Locate the cell with the specified text and output its (X, Y) center coordinate. 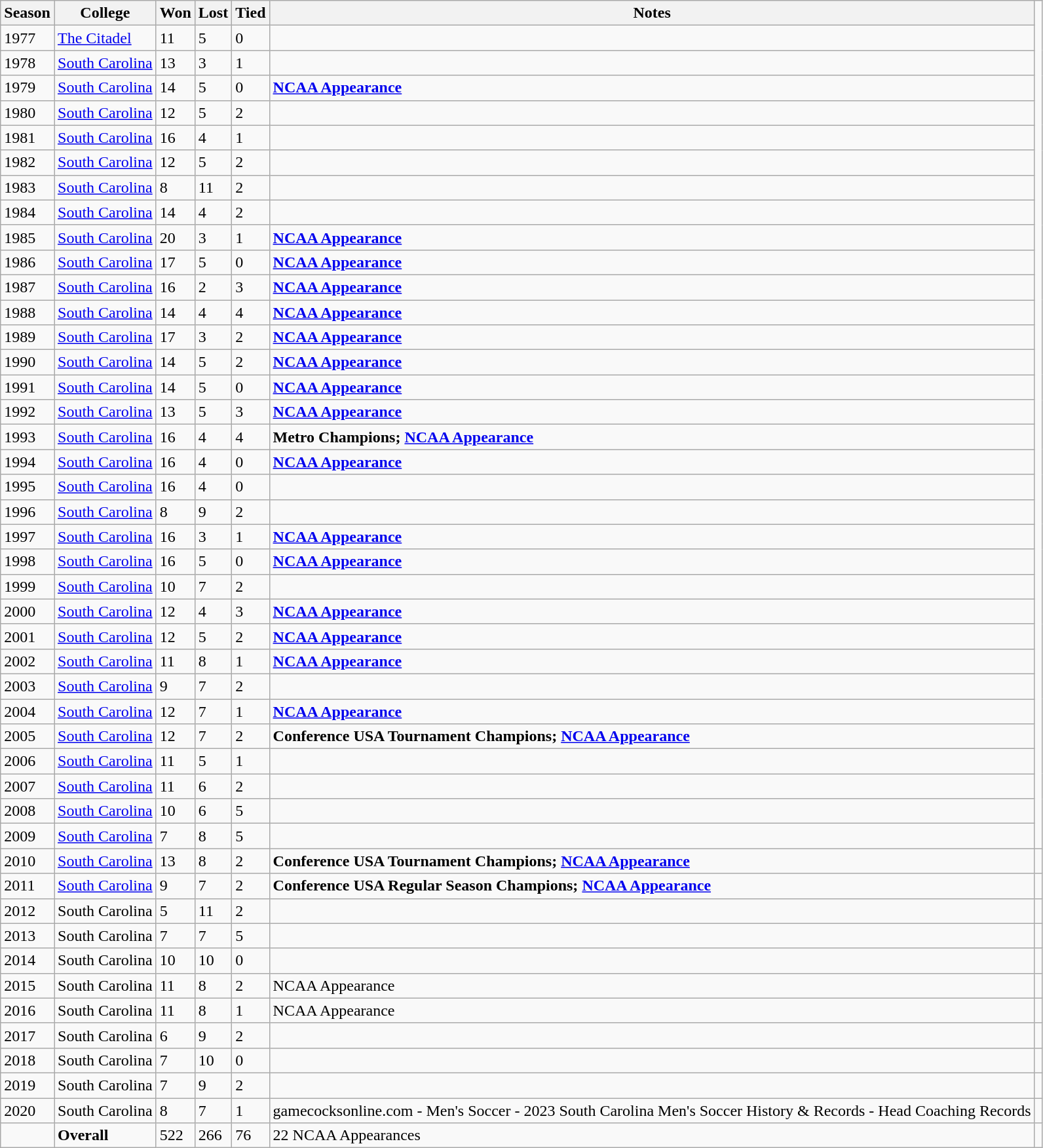
76 (250, 1136)
1983 (28, 187)
1985 (28, 237)
Overall (105, 1136)
1998 (28, 562)
2004 (28, 711)
1977 (28, 38)
Won (176, 13)
1982 (28, 163)
1989 (28, 337)
1995 (28, 487)
2003 (28, 686)
Season (28, 13)
1990 (28, 362)
1988 (28, 313)
1996 (28, 512)
1980 (28, 113)
522 (176, 1136)
22 NCAA Appearances (652, 1136)
2017 (28, 1035)
1994 (28, 462)
2012 (28, 911)
2000 (28, 611)
1978 (28, 63)
Lost (213, 13)
1981 (28, 138)
The Citadel (105, 38)
1984 (28, 212)
2001 (28, 636)
Tied (250, 13)
2014 (28, 961)
2016 (28, 1010)
2005 (28, 737)
2013 (28, 936)
College (105, 13)
2002 (28, 661)
1991 (28, 387)
2008 (28, 811)
2006 (28, 761)
1986 (28, 262)
Conference USA Regular Season Champions; NCAA Appearance (652, 886)
2018 (28, 1060)
Notes (652, 13)
2019 (28, 1085)
Metro Champions; NCAA Appearance (652, 437)
2011 (28, 886)
2009 (28, 836)
266 (213, 1136)
gamecocksonline.com - Men's Soccer - 2023 South Carolina Men's Soccer History & Records - Head Coaching Records (652, 1111)
2020 (28, 1111)
1987 (28, 287)
2007 (28, 786)
1997 (28, 537)
1999 (28, 586)
1992 (28, 412)
2015 (28, 985)
1993 (28, 437)
1979 (28, 88)
2010 (28, 861)
20 (176, 237)
